From the cell containing the given text, extract its center point as (X, Y) coordinate. 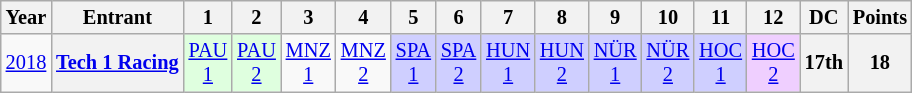
SPA2 (458, 63)
MNZ1 (308, 63)
SPA1 (414, 63)
1 (208, 17)
10 (668, 17)
3 (308, 17)
NÜR2 (668, 63)
5 (414, 17)
MNZ2 (364, 63)
7 (508, 17)
HUN2 (562, 63)
4 (364, 17)
HOC1 (720, 63)
Points (880, 17)
17th (824, 63)
HUN1 (508, 63)
PAU2 (256, 63)
6 (458, 17)
Tech 1 Racing (117, 63)
8 (562, 17)
2018 (26, 63)
DC (824, 17)
Year (26, 17)
2 (256, 17)
12 (774, 17)
18 (880, 63)
11 (720, 17)
NÜR1 (616, 63)
9 (616, 17)
Entrant (117, 17)
PAU1 (208, 63)
HOC2 (774, 63)
